Determine the (x, y) coordinate at the center of the cell enclosing the given text.  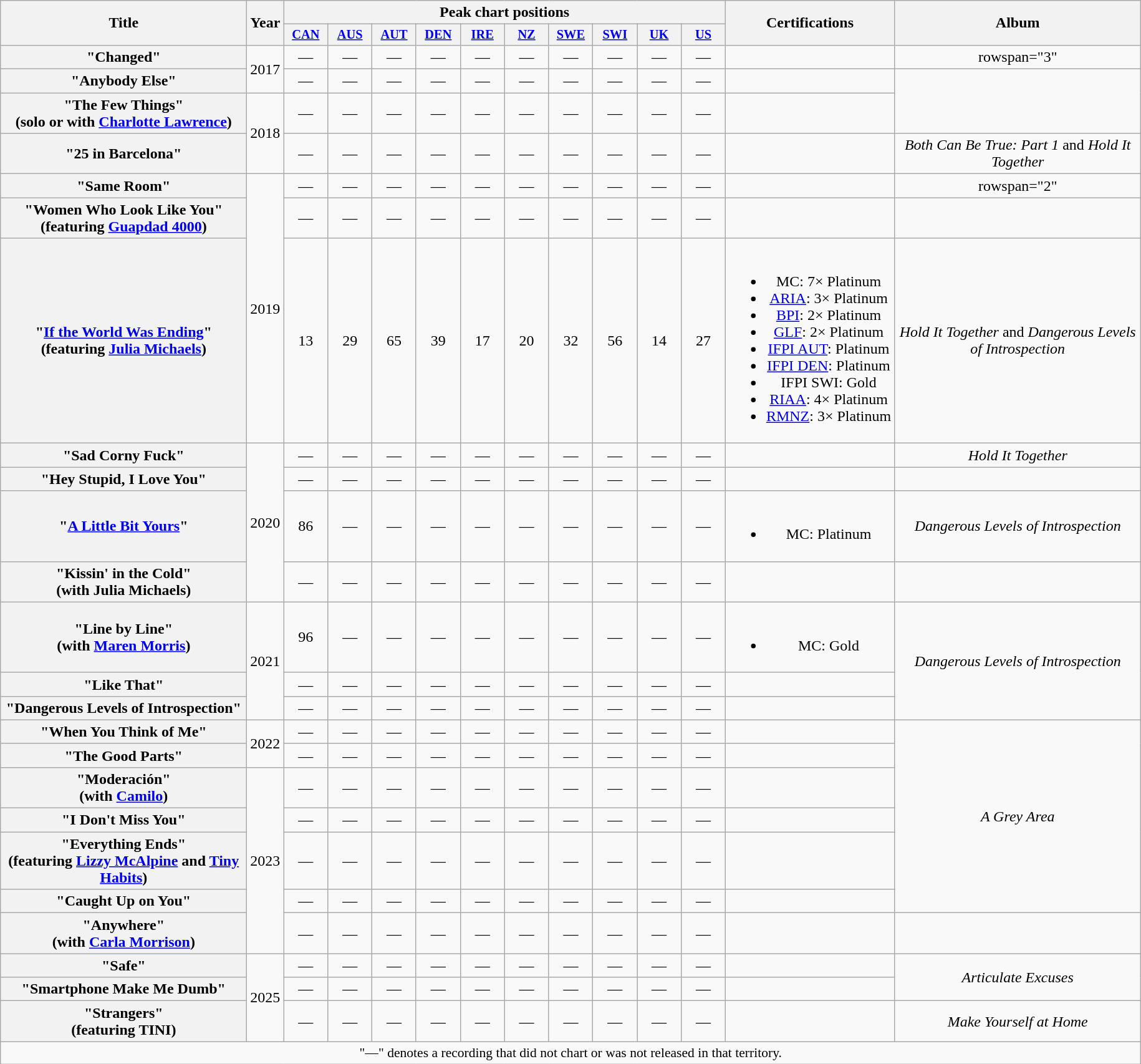
rowspan="3" (1018, 57)
SWE (571, 35)
CAN (306, 35)
Peak chart positions (505, 12)
UK (660, 35)
20 (526, 341)
14 (660, 341)
2017 (266, 69)
"Dangerous Levels of Introspection" (123, 708)
"The Good Parts" (123, 755)
2025 (266, 998)
"If the World Was Ending"(featuring Julia Michaels) (123, 341)
"A Little Bit Yours" (123, 526)
MC: 7× PlatinumARIA: 3× PlatinumBPI: 2× PlatinumGLF: 2× PlatinumIFPI AUT: PlatinumIFPI DEN: PlatinumIFPI SWI: GoldRIAA: 4× PlatinumRMNZ: 3× Platinum (809, 341)
32 (571, 341)
AUS (350, 35)
"Everything Ends" (featuring Lizzy McAlpine and Tiny Habits) (123, 861)
"Safe" (123, 965)
"Smartphone Make Me Dumb" (123, 989)
39 (438, 341)
"Same Room" (123, 186)
"25 in Barcelona" (123, 153)
"Caught Up on You" (123, 901)
"Strangers"(featuring TINI) (123, 1022)
2022 (266, 743)
Articulate Excuses (1018, 977)
56 (615, 341)
SWI (615, 35)
NZ (526, 35)
IRE (483, 35)
"Women Who Look Like You"(featuring Guapdad 4000) (123, 218)
Both Can Be True: Part 1 and Hold It Together (1018, 153)
"Anybody Else" (123, 81)
Title (123, 23)
Album (1018, 23)
"Like That" (123, 684)
13 (306, 341)
2020 (266, 523)
Make Yourself at Home (1018, 1022)
"Line by Line"(with Maren Morris) (123, 637)
86 (306, 526)
MC: Gold (809, 637)
"Changed" (123, 57)
DEN (438, 35)
2021 (266, 661)
Year (266, 23)
65 (394, 341)
2023 (266, 860)
29 (350, 341)
"Hey Stupid, I Love You" (123, 479)
27 (703, 341)
rowspan="2" (1018, 186)
AUT (394, 35)
96 (306, 637)
"Kissin' in the Cold"(with Julia Michaels) (123, 581)
Certifications (809, 23)
"The Few Things"(solo or with Charlotte Lawrence) (123, 114)
"I Don't Miss You" (123, 820)
2018 (266, 133)
"When You Think of Me" (123, 732)
17 (483, 341)
US (703, 35)
Hold It Together (1018, 455)
MC: Platinum (809, 526)
2019 (266, 309)
"Sad Corny Fuck" (123, 455)
A Grey Area (1018, 816)
Hold It Together and Dangerous Levels of Introspection (1018, 341)
"—" denotes a recording that did not chart or was not released in that territory. (571, 1053)
"Moderación"(with Camilo) (123, 787)
"Anywhere" (with Carla Morrison) (123, 933)
